Pinpoint the cell where the given text exists, returning its (x, y) midpoint coordinate. 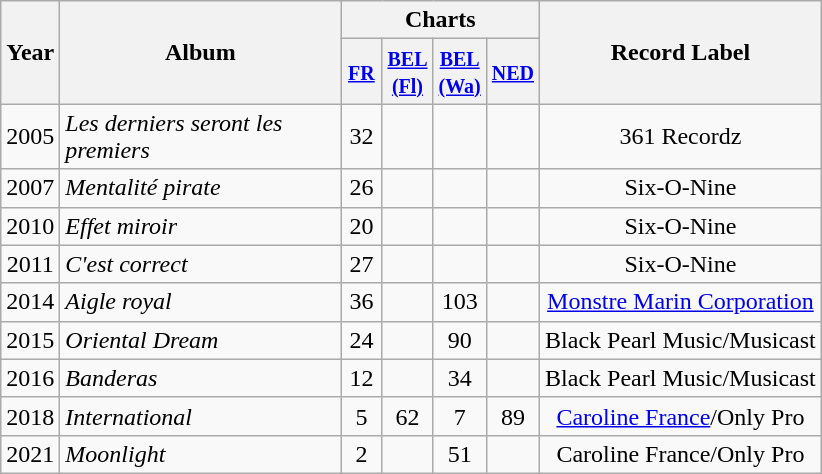
C'est correct (200, 264)
103 (460, 302)
20 (362, 226)
BEL (Fl) (408, 72)
361 Recordz (681, 136)
BEL (Wa) (460, 72)
32 (362, 136)
Mentalité pirate (200, 188)
2014 (30, 302)
FR (362, 72)
89 (512, 416)
2010 (30, 226)
Monstre Marin Corporation (681, 302)
2007 (30, 188)
Oriental Dream (200, 340)
51 (460, 454)
Record Label (681, 52)
2 (362, 454)
5 (362, 416)
27 (362, 264)
Moonlight (200, 454)
Les derniers seront les premiers (200, 136)
34 (460, 378)
62 (408, 416)
2011 (30, 264)
Aigle royal (200, 302)
24 (362, 340)
NED (512, 72)
90 (460, 340)
2021 (30, 454)
Year (30, 52)
26 (362, 188)
Effet miroir (200, 226)
International (200, 416)
36 (362, 302)
2015 (30, 340)
Charts (440, 20)
Album (200, 52)
2018 (30, 416)
2016 (30, 378)
2005 (30, 136)
12 (362, 378)
7 (460, 416)
Banderas (200, 378)
